Find where the given text appears and provide that cell's center as (x, y) coordinate. 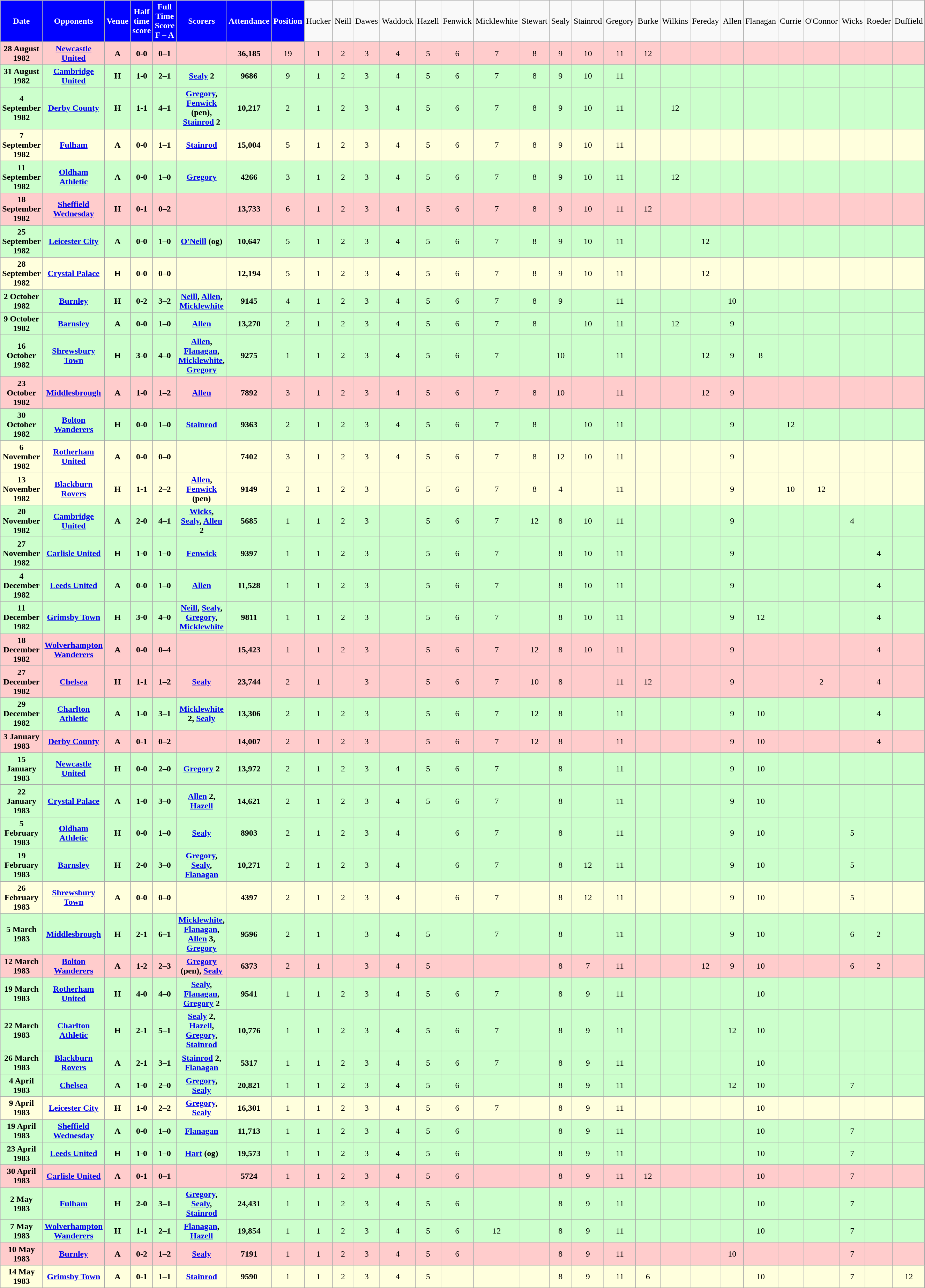
10,271 (249, 865)
36,185 (249, 53)
19 (288, 53)
7 September 1982 (22, 145)
Waddock (398, 21)
Micklewhite, Flanagan, Allen 3, Gregory (202, 934)
Wicks, Sealy, Allen 2 (202, 521)
2 October 1982 (22, 301)
Burke (648, 21)
19,573 (249, 1153)
15,004 (249, 145)
9145 (249, 301)
Hart (og) (202, 1153)
Full Time ScoreF – A (165, 21)
Opponents (74, 21)
4397 (249, 897)
19,854 (249, 1231)
13,733 (249, 209)
Duffield (909, 21)
12,194 (249, 273)
Venue (118, 21)
12 March 1983 (22, 966)
Sealy, Flanagan, Gregory 2 (202, 994)
Allen 2, Hazell (202, 801)
9811 (249, 617)
7 May 1983 (22, 1231)
Gregory, Fenwick (pen), Stainrod 2 (202, 108)
O'Neill (og) (202, 241)
18 December 1982 (22, 650)
25 September 1982 (22, 241)
4266 (249, 177)
3 January 1983 (22, 741)
23,744 (249, 682)
27 November 1982 (22, 553)
19 April 1983 (22, 1131)
28 August 1982 (22, 53)
4 April 1983 (22, 1086)
7402 (249, 457)
26 February 1983 (22, 897)
Currie (791, 21)
Micklewhite 2, Sealy (202, 714)
29 December 1982 (22, 714)
9 October 1982 (22, 323)
Allen, Flanagan, Micklewhite, Gregory (202, 355)
14,621 (249, 801)
5 February 1983 (22, 833)
16 October 1982 (22, 355)
27 December 1982 (22, 682)
5317 (249, 1063)
10,647 (249, 241)
9541 (249, 994)
4 December 1982 (22, 585)
11,713 (249, 1131)
O'Connor (821, 21)
18 September 1982 (22, 209)
Stewart (535, 21)
Wilkins (675, 21)
Gregory, Sealy, Stainrod (202, 1204)
6–1 (165, 934)
5–1 (165, 1030)
10 May 1983 (22, 1254)
20,821 (249, 1086)
Neill, Allen, Micklewhite (202, 301)
Fereday (706, 21)
Sealy 2, Hazell, Gregory, Stainrod (202, 1030)
13 November 1982 (22, 489)
Gregory, Sealy, Flanagan (202, 865)
Gregory (pen), Sealy (202, 966)
Sealy 2 (202, 76)
9397 (249, 553)
19 March 1983 (22, 994)
9596 (249, 934)
10,217 (249, 108)
22 March 1983 (22, 1030)
Hazell (428, 21)
3–2 (165, 301)
23 April 1983 (22, 1153)
Flanagan, Hazell (202, 1231)
Neill, Sealy, Gregory, Micklewhite (202, 617)
9590 (249, 1276)
Attendance (249, 21)
Allen, Fenwick (pen) (202, 489)
11 December 1982 (22, 617)
7191 (249, 1254)
13,306 (249, 714)
26 March 1983 (22, 1063)
Micklewhite (497, 21)
Date (22, 21)
Wicks (852, 21)
30 October 1982 (22, 425)
13,972 (249, 769)
6 November 1982 (22, 457)
Position (288, 21)
Scorers (202, 21)
13,270 (249, 323)
Gregory 2 (202, 769)
31 August 1982 (22, 76)
23 October 1982 (22, 392)
2–3 (165, 966)
5724 (249, 1176)
15 January 1983 (22, 769)
15,423 (249, 650)
19 February 1983 (22, 865)
7892 (249, 392)
6373 (249, 966)
0–4 (165, 650)
4-0 (142, 994)
Neill (343, 21)
28 September 1982 (22, 273)
Half time score (142, 21)
16,301 (249, 1108)
Stainrod 2, Flanagan (202, 1063)
5 March 1983 (22, 934)
9686 (249, 76)
5685 (249, 521)
9149 (249, 489)
Roeder (879, 21)
14 May 1983 (22, 1276)
Dawes (366, 21)
8903 (249, 833)
1-2 (142, 966)
Hucker (319, 21)
2 May 1983 (22, 1204)
11 September 1982 (22, 177)
20 November 1982 (22, 521)
9275 (249, 355)
30 April 1983 (22, 1176)
22 January 1983 (22, 801)
14,007 (249, 741)
9 April 1983 (22, 1108)
9363 (249, 425)
11,528 (249, 585)
4 September 1982 (22, 108)
10,776 (249, 1030)
24,431 (249, 1204)
